Capture the cell that displays the provided text and extract its [X, Y] central coordinate. 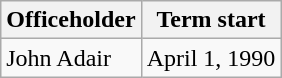
John Adair [71, 58]
April 1, 1990 [211, 58]
Term start [211, 20]
Officeholder [71, 20]
